Detect which cell encompasses the target text, then output its [X, Y] center coordinate. 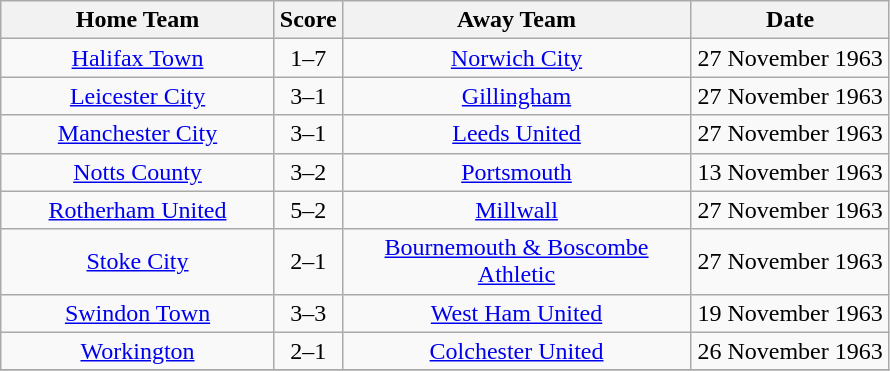
Leicester City [138, 96]
Norwich City [516, 58]
Millwall [516, 210]
3–2 [308, 172]
Notts County [138, 172]
1–7 [308, 58]
Leeds United [516, 134]
Halifax Town [138, 58]
Colchester United [516, 351]
Score [308, 20]
Manchester City [138, 134]
Date [790, 20]
26 November 1963 [790, 351]
19 November 1963 [790, 313]
3–3 [308, 313]
Workington [138, 351]
Away Team [516, 20]
Stoke City [138, 262]
Portsmouth [516, 172]
Swindon Town [138, 313]
Rotherham United [138, 210]
Home Team [138, 20]
5–2 [308, 210]
13 November 1963 [790, 172]
West Ham United [516, 313]
Bournemouth & Boscombe Athletic [516, 262]
Gillingham [516, 96]
